From the cell containing the given text, extract its center point as (x, y) coordinate. 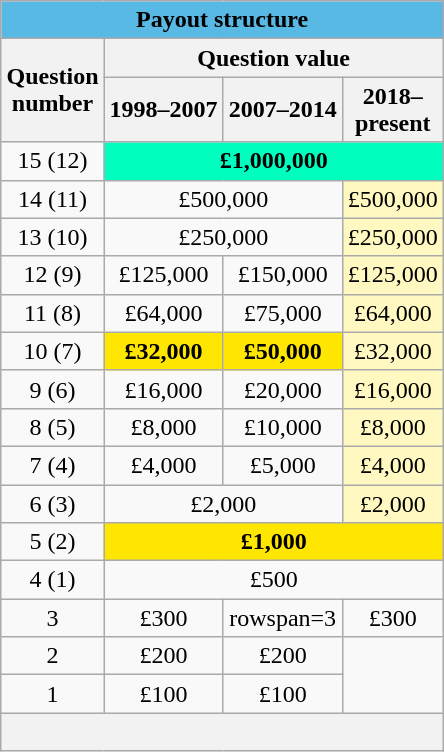
5 (2) (52, 542)
2 (52, 656)
£1,000 (274, 542)
1998–2007 (164, 110)
rowspan=3 (282, 618)
£500 (274, 580)
9 (6) (52, 389)
11 (8) (52, 313)
£50,000 (282, 351)
£1,000,000 (274, 161)
£20,000 (282, 389)
Questionnumber (52, 90)
£5,000 (282, 465)
15 (12) (52, 161)
£150,000 (282, 275)
3 (52, 618)
£10,000 (282, 427)
12 (9) (52, 275)
2007–2014 (282, 110)
4 (1) (52, 580)
8 (5) (52, 427)
14 (11) (52, 199)
6 (3) (52, 503)
7 (4) (52, 465)
1 (52, 694)
Question value (274, 58)
10 (7) (52, 351)
£75,000 (282, 313)
Payout structure (222, 20)
13 (10) (52, 237)
2018–present (392, 110)
